Locate the cell with the specified text and output its (X, Y) center coordinate. 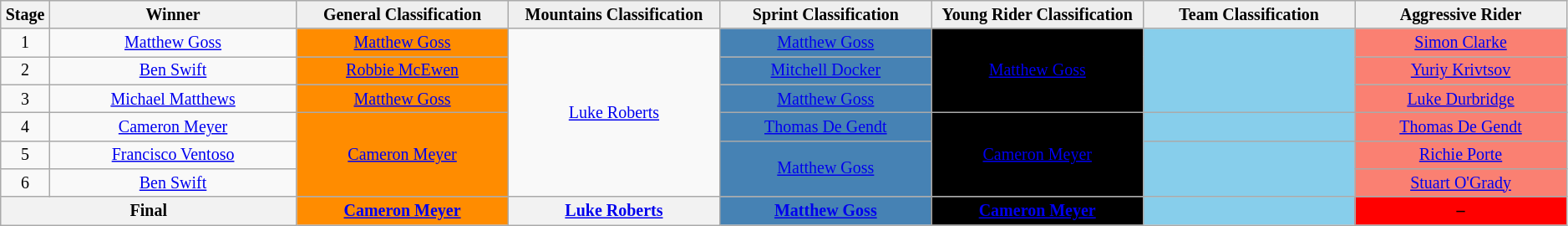
Robbie McEwen (403, 70)
Young Rider Classification (1038, 15)
6 (25, 182)
4 (25, 127)
Stage (25, 15)
Team Classification (1248, 15)
1 (25, 44)
3 (25, 99)
Mitchell Docker (825, 70)
– (1460, 211)
General Classification (403, 15)
Winner (173, 15)
Richie Porte (1460, 154)
Luke Durbridge (1460, 99)
Simon Clarke (1460, 44)
Mountains Classification (613, 15)
Final (149, 211)
5 (25, 154)
Aggressive Rider (1460, 15)
Sprint Classification (825, 15)
Francisco Ventoso (173, 154)
Stuart O'Grady (1460, 182)
2 (25, 70)
Michael Matthews (173, 99)
Yuriy Krivtsov (1460, 70)
